Find where the given text appears and provide that cell's center as [x, y] coordinate. 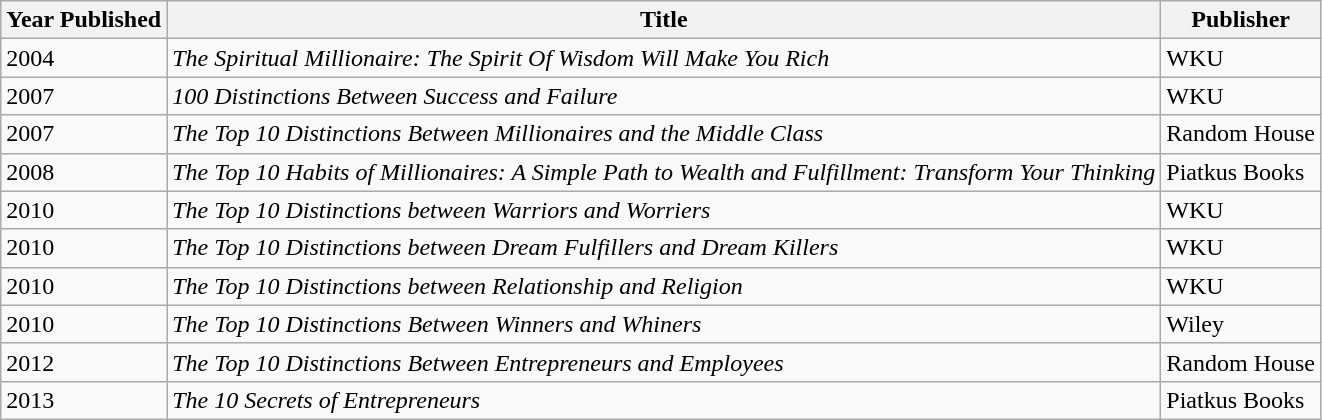
2013 [84, 400]
2008 [84, 172]
The Top 10 Distinctions between Warriors and Worriers [664, 210]
The Top 10 Habits of Millionaires: A Simple Path to Wealth and Fulfillment: Transform Your Thinking [664, 172]
Year Published [84, 20]
Title [664, 20]
Wiley [1241, 324]
2004 [84, 58]
The Top 10 Distinctions between Dream Fulfillers and Dream Killers [664, 248]
The Top 10 Distinctions Between Entrepreneurs and Employees [664, 362]
The Top 10 Distinctions between Relationship and Religion [664, 286]
100 Distinctions Between Success and Failure [664, 96]
The 10 Secrets of Entrepreneurs [664, 400]
The Top 10 Distinctions Between Winners and Whiners [664, 324]
The Spiritual Millionaire: The Spirit Of Wisdom Will Make You Rich [664, 58]
The Top 10 Distinctions Between Millionaires and the Middle Class [664, 134]
2012 [84, 362]
Publisher [1241, 20]
